Output the (X, Y) coordinate of the center of the cell containing the given text.  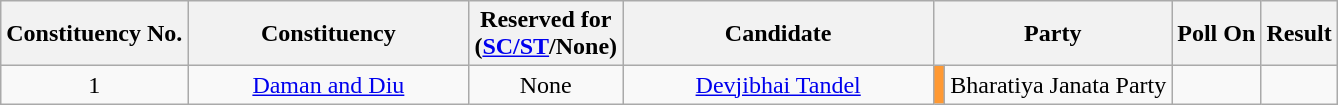
Poll On (1216, 34)
1 (94, 85)
Devjibhai Tandel (778, 85)
Candidate (778, 34)
None (546, 85)
Party (1053, 34)
Result (1299, 34)
Constituency No. (94, 34)
Reserved for(SC/ST/None) (546, 34)
Daman and Diu (328, 85)
Bharatiya Janata Party (1058, 85)
Constituency (328, 34)
